Provide the (X, Y) coordinate of the cell's center where the given text is located.  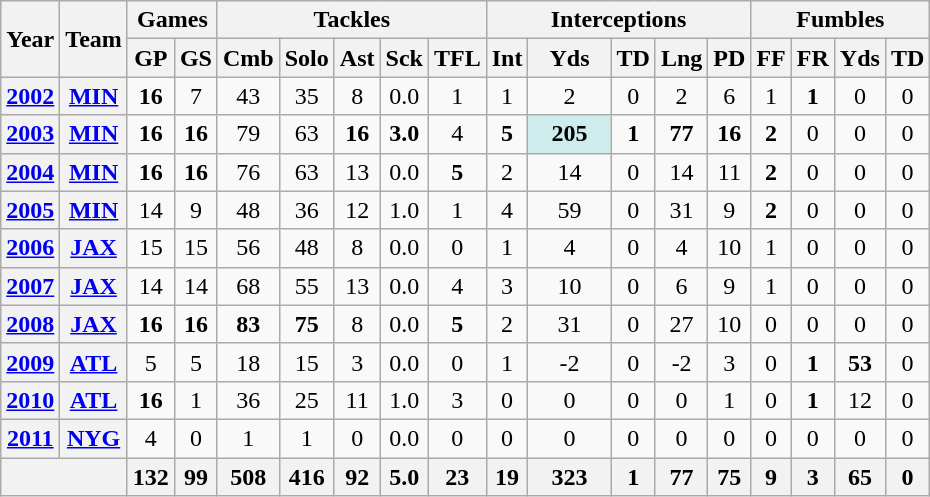
35 (306, 96)
55 (306, 286)
56 (248, 248)
59 (570, 210)
205 (570, 134)
Solo (306, 58)
TFL (457, 58)
Games (172, 20)
Cmb (248, 58)
65 (860, 477)
27 (681, 324)
18 (248, 362)
99 (196, 477)
FR (812, 58)
Int (507, 58)
Team (94, 39)
23 (457, 477)
2005 (30, 210)
2003 (30, 134)
53 (860, 362)
FF (771, 58)
Tackles (352, 20)
92 (357, 477)
25 (306, 400)
Ast (357, 58)
5.0 (404, 477)
Fumbles (840, 20)
GP (150, 58)
2006 (30, 248)
Interceptions (618, 20)
PD (730, 58)
Year (30, 39)
2010 (30, 400)
Sck (404, 58)
2009 (30, 362)
NYG (94, 438)
3.0 (404, 134)
19 (507, 477)
2002 (30, 96)
2011 (30, 438)
2007 (30, 286)
79 (248, 134)
7 (196, 96)
2008 (30, 324)
323 (570, 477)
GS (196, 58)
76 (248, 172)
508 (248, 477)
68 (248, 286)
416 (306, 477)
2004 (30, 172)
43 (248, 96)
83 (248, 324)
132 (150, 477)
Lng (681, 58)
